Scan for the cell matching the given text and deliver its (x, y) coordinate at center. 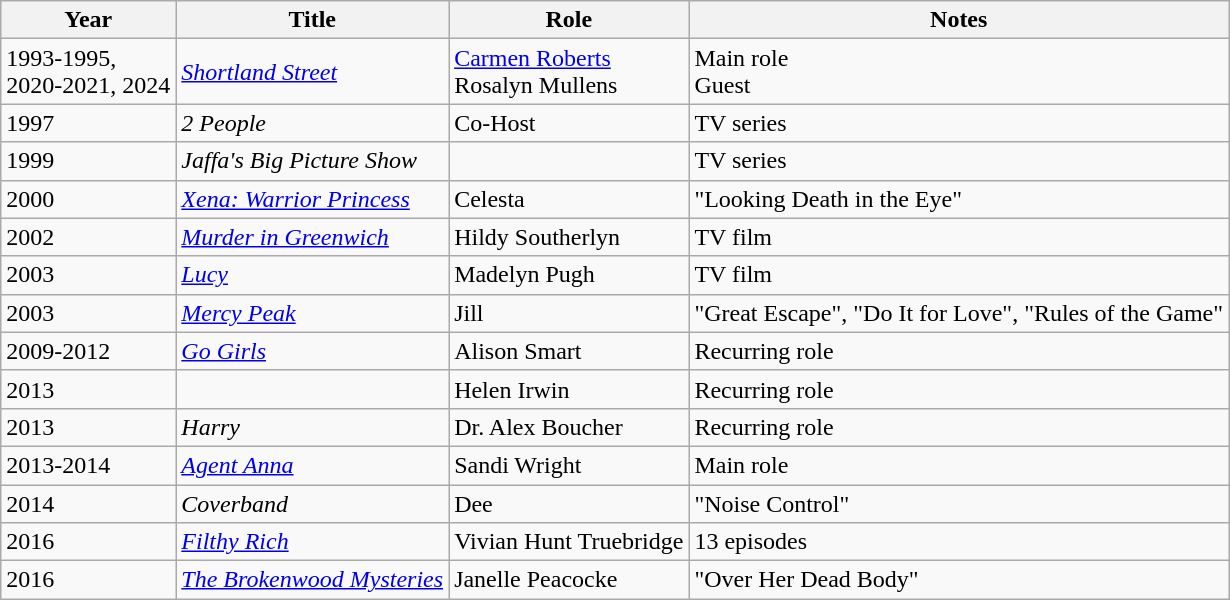
Xena: Warrior Princess (312, 199)
Madelyn Pugh (569, 275)
1999 (88, 161)
"Great Escape", "Do It for Love", "Rules of the Game" (959, 313)
Jill (569, 313)
2013-2014 (88, 465)
Lucy (312, 275)
2014 (88, 503)
1993-1995,2020-2021, 2024 (88, 72)
Main role (959, 465)
"Over Her Dead Body" (959, 580)
2002 (88, 237)
Go Girls (312, 351)
Hildy Southerlyn (569, 237)
Janelle Peacocke (569, 580)
13 episodes (959, 542)
Filthy Rich (312, 542)
2000 (88, 199)
Shortland Street (312, 72)
Carmen RobertsRosalyn Mullens (569, 72)
Coverband (312, 503)
Mercy Peak (312, 313)
Role (569, 20)
Murder in Greenwich (312, 237)
Dr. Alex Boucher (569, 427)
Sandi Wright (569, 465)
Alison Smart (569, 351)
"Looking Death in the Eye" (959, 199)
The Brokenwood Mysteries (312, 580)
Agent Anna (312, 465)
2 People (312, 123)
Jaffa's Big Picture Show (312, 161)
Title (312, 20)
Dee (569, 503)
2009-2012 (88, 351)
Harry (312, 427)
1997 (88, 123)
"Noise Control" (959, 503)
Notes (959, 20)
Celesta (569, 199)
Co-Host (569, 123)
Helen Irwin (569, 389)
Vivian Hunt Truebridge (569, 542)
Main roleGuest (959, 72)
Year (88, 20)
